Extract the [X, Y] coordinate from the center of the cell holding the provided text.  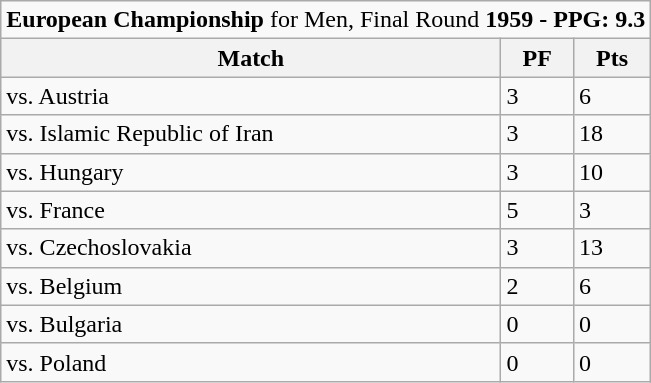
vs. Hungary [251, 172]
vs. Bulgaria [251, 324]
Match [251, 58]
vs. Islamic Republic of Iran [251, 134]
18 [612, 134]
vs. Poland [251, 362]
2 [538, 286]
5 [538, 210]
European Championship for Men, Final Round 1959 - PPG: 9.3 [326, 20]
vs. Belgium [251, 286]
10 [612, 172]
PF [538, 58]
vs. Austria [251, 96]
vs. France [251, 210]
13 [612, 248]
vs. Czechoslovakia [251, 248]
Pts [612, 58]
